Capture the cell that displays the provided text and extract its (x, y) central coordinate. 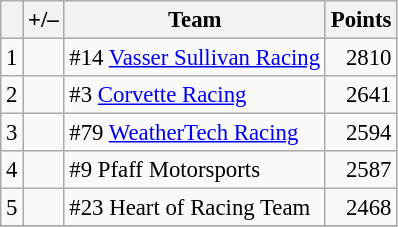
#14 Vasser Sullivan Racing (194, 58)
#3 Corvette Racing (194, 95)
#23 Heart of Racing Team (194, 208)
2594 (360, 133)
Points (360, 20)
5 (12, 208)
Team (194, 20)
#9 Pfaff Motorsports (194, 170)
3 (12, 133)
#79 WeatherTech Racing (194, 133)
2641 (360, 95)
2 (12, 95)
2587 (360, 170)
2810 (360, 58)
2468 (360, 208)
4 (12, 170)
1 (12, 58)
+/– (44, 20)
